Determine the [X, Y] coordinate at the center of the cell enclosing the given text.  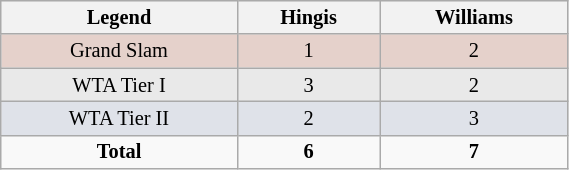
7 [474, 152]
1 [308, 51]
WTA Tier I [120, 85]
Legend [120, 17]
Total [120, 152]
WTA Tier II [120, 118]
6 [308, 152]
Williams [474, 17]
Grand Slam [120, 51]
Hingis [308, 17]
